Capture the cell that displays the provided text and extract its (X, Y) central coordinate. 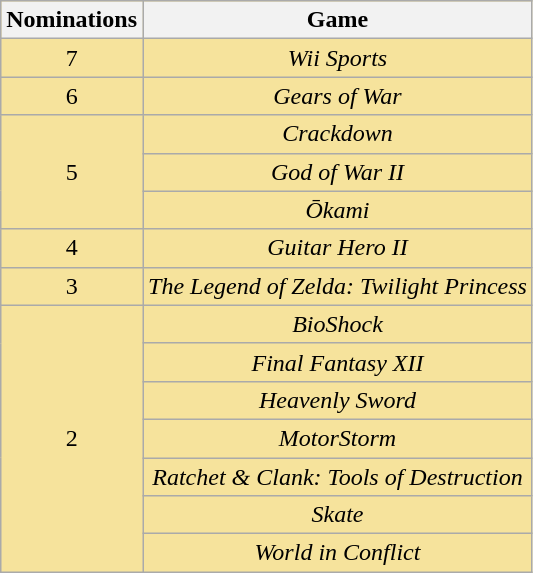
Skate (337, 515)
MotorStorm (337, 438)
2 (72, 438)
Crackdown (337, 134)
BioShock (337, 324)
The Legend of Zelda: Twilight Princess (337, 286)
Gears of War (337, 96)
World in Conflict (337, 553)
3 (72, 286)
4 (72, 248)
Guitar Hero II (337, 248)
7 (72, 58)
6 (72, 96)
Game (337, 20)
Final Fantasy XII (337, 362)
5 (72, 172)
Ratchet & Clank: Tools of Destruction (337, 477)
Heavenly Sword (337, 400)
God of War II (337, 172)
Wii Sports (337, 58)
Nominations (72, 20)
Ōkami (337, 210)
